For the text-containing cell, return its midpoint in (X, Y) coordinate format. 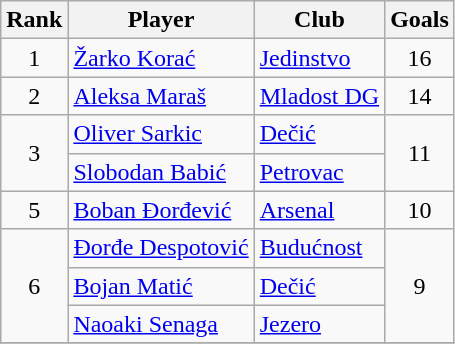
Bojan Matić (161, 286)
14 (420, 96)
Club (319, 20)
Mladost DG (319, 96)
Đorđe Despotović (161, 248)
3 (34, 153)
2 (34, 96)
Jedinstvo (319, 58)
6 (34, 286)
11 (420, 153)
Arsenal (319, 210)
Slobodan Babić (161, 172)
Rank (34, 20)
5 (34, 210)
1 (34, 58)
Oliver Sarkic (161, 134)
10 (420, 210)
16 (420, 58)
Jezero (319, 324)
Budućnost (319, 248)
Aleksa Maraš (161, 96)
9 (420, 286)
Naoaki Senaga (161, 324)
Žarko Korać (161, 58)
Petrovac (319, 172)
Boban Đorđević (161, 210)
Goals (420, 20)
Player (161, 20)
